Scan for the cell matching the given text and deliver its [x, y] coordinate at center. 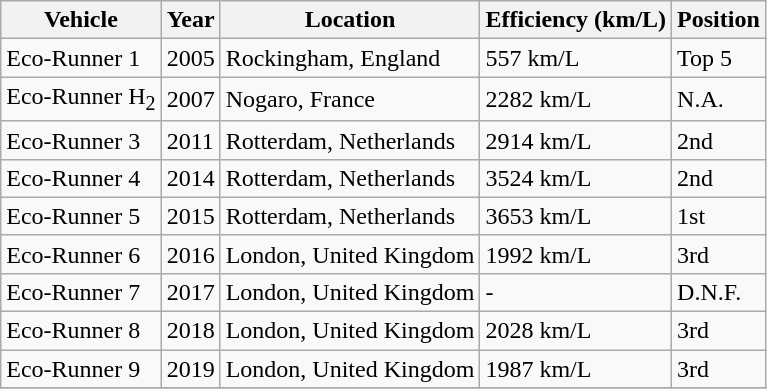
557 km/L [576, 58]
2014 [190, 178]
1987 km/L [576, 369]
Position [719, 20]
D.N.F. [719, 292]
Eco-Runner 3 [81, 140]
2011 [190, 140]
Eco-Runner 4 [81, 178]
2028 km/L [576, 331]
2019 [190, 369]
2018 [190, 331]
1992 km/L [576, 254]
Eco-Runner 5 [81, 216]
Rockingham, England [350, 58]
2005 [190, 58]
Efficiency (km/L) [576, 20]
3653 km/L [576, 216]
Year [190, 20]
2007 [190, 99]
Location [350, 20]
Eco-Runner 1 [81, 58]
2282 km/L [576, 99]
Eco-Runner H2 [81, 99]
2914 km/L [576, 140]
1st [719, 216]
Eco-Runner 6 [81, 254]
Eco-Runner 8 [81, 331]
Eco-Runner 9 [81, 369]
Vehicle [81, 20]
2016 [190, 254]
Top 5 [719, 58]
- [576, 292]
3524 km/L [576, 178]
Eco-Runner 7 [81, 292]
N.A. [719, 99]
Nogaro, France [350, 99]
2015 [190, 216]
2017 [190, 292]
